Scan for the cell matching the given text and deliver its [x, y] coordinate at center. 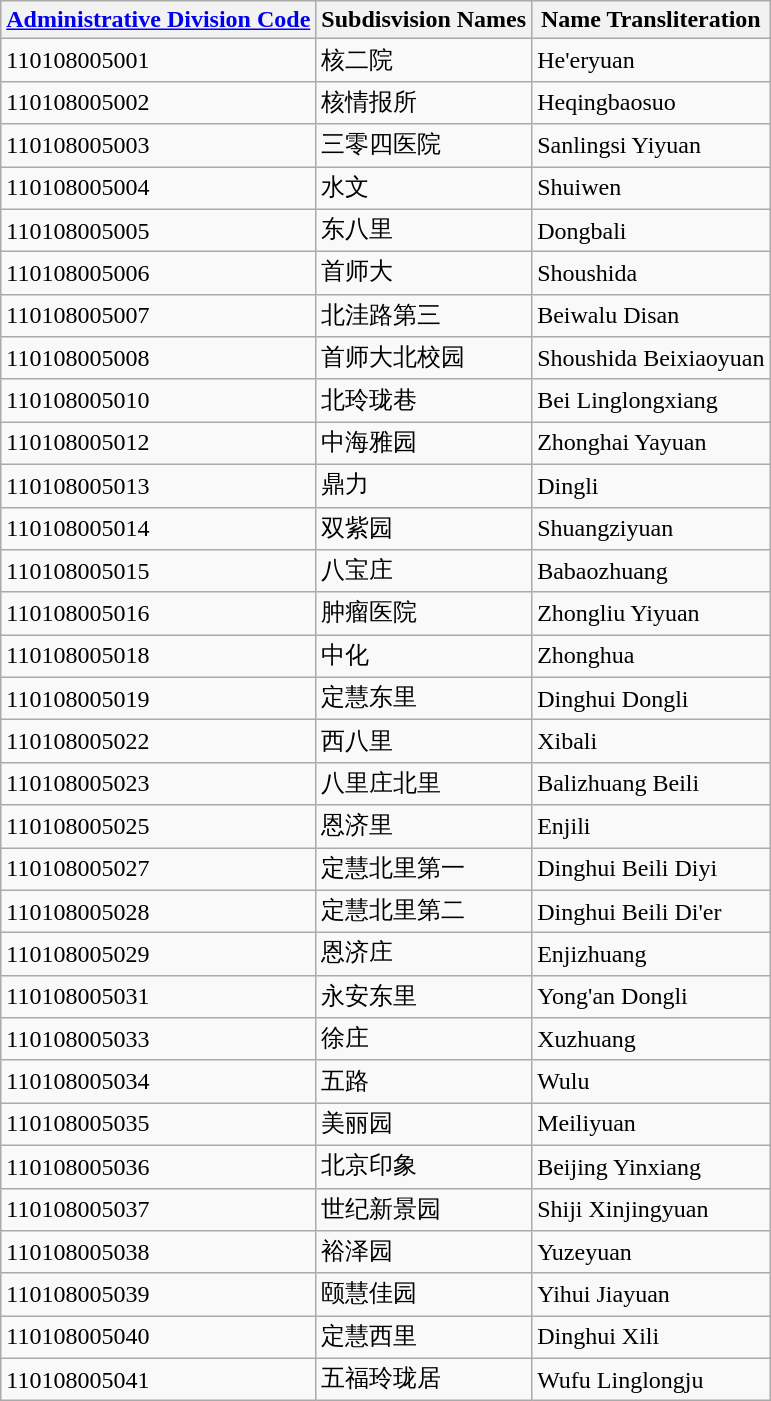
110108005041 [158, 1380]
中海雅园 [424, 444]
五路 [424, 1082]
首师大北校园 [424, 358]
Subdisvision Names [424, 20]
Shuangziyuan [651, 528]
Shoushida [651, 274]
美丽园 [424, 1124]
110108005008 [158, 358]
定慧北里第一 [424, 870]
110108005001 [158, 60]
恩济庄 [424, 954]
110108005007 [158, 316]
颐慧佳园 [424, 1294]
Sanlingsi Yiyuan [651, 146]
Dinghui Beili Diyi [651, 870]
Administrative Division Code [158, 20]
东八里 [424, 230]
Enjizhuang [651, 954]
徐庄 [424, 1040]
110108005006 [158, 274]
定慧北里第二 [424, 912]
110108005039 [158, 1294]
定慧东里 [424, 698]
Xuzhuang [651, 1040]
Enjili [651, 826]
Yuzeyuan [651, 1252]
Balizhuang Beili [651, 784]
Beijing Yinxiang [651, 1166]
三零四医院 [424, 146]
110108005037 [158, 1210]
110108005003 [158, 146]
中化 [424, 656]
永安东里 [424, 996]
Shiji Xinjingyuan [651, 1210]
Bei Linglongxiang [651, 400]
Wulu [651, 1082]
Dongbali [651, 230]
肿瘤医院 [424, 614]
He'eryuan [651, 60]
北京印象 [424, 1166]
裕泽园 [424, 1252]
Shuiwen [651, 188]
110108005005 [158, 230]
核情报所 [424, 102]
110108005010 [158, 400]
八里庄北里 [424, 784]
110108005016 [158, 614]
110108005019 [158, 698]
五福玲珑居 [424, 1380]
世纪新景园 [424, 1210]
110108005002 [158, 102]
Zhongliu Yiyuan [651, 614]
Heqingbaosuo [651, 102]
110108005034 [158, 1082]
Babaozhuang [651, 572]
110108005022 [158, 742]
110108005004 [158, 188]
110108005033 [158, 1040]
110108005040 [158, 1338]
110108005035 [158, 1124]
Meiliyuan [651, 1124]
Zhonghai Yayuan [651, 444]
西八里 [424, 742]
110108005036 [158, 1166]
110108005018 [158, 656]
Dinghui Dongli [651, 698]
北洼路第三 [424, 316]
110108005025 [158, 826]
双紫园 [424, 528]
Yong'an Dongli [651, 996]
定慧西里 [424, 1338]
110108005028 [158, 912]
110108005012 [158, 444]
110108005023 [158, 784]
Name Transliteration [651, 20]
Dinghui Xili [651, 1338]
水文 [424, 188]
110108005015 [158, 572]
Wufu Linglongju [651, 1380]
Beiwalu Disan [651, 316]
北玲珑巷 [424, 400]
八宝庄 [424, 572]
Dinghui Beili Di'er [651, 912]
Shoushida Beixiaoyuan [651, 358]
鼎力 [424, 486]
110108005013 [158, 486]
首师大 [424, 274]
Zhonghua [651, 656]
110108005014 [158, 528]
核二院 [424, 60]
Yihui Jiayuan [651, 1294]
恩济里 [424, 826]
110108005029 [158, 954]
110108005027 [158, 870]
Dingli [651, 486]
110108005031 [158, 996]
110108005038 [158, 1252]
Xibali [651, 742]
